Capture the cell that displays the provided text and extract its [x, y] central coordinate. 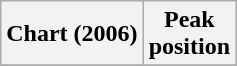
Peakposition [189, 34]
Chart (2006) [72, 34]
